Find where the given text appears and provide that cell's center as (X, Y) coordinate. 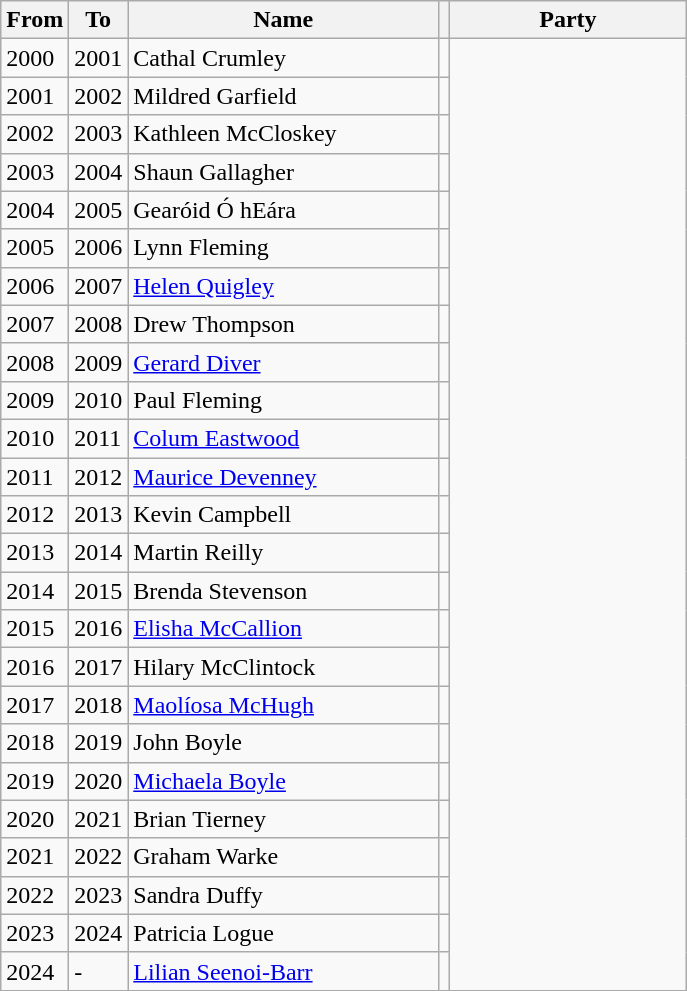
Party (568, 20)
Hilary McClintock (284, 667)
Gerard Diver (284, 362)
Patricia Logue (284, 933)
Maurice Devenney (284, 477)
Gearóid Ó hEára (284, 210)
Shaun Gallagher (284, 172)
Martin Reilly (284, 553)
2000 (35, 58)
Lilian Seenoi-Barr (284, 971)
Cathal Crumley (284, 58)
Brian Tierney (284, 819)
Kevin Campbell (284, 515)
Helen Quigley (284, 286)
Maolíosa McHugh (284, 705)
To (98, 20)
From (35, 20)
Graham Warke (284, 857)
Elisha McCallion (284, 629)
Michaela Boyle (284, 781)
Name (284, 20)
Lynn Fleming (284, 248)
Drew Thompson (284, 324)
- (98, 971)
Sandra Duffy (284, 895)
Brenda Stevenson (284, 591)
John Boyle (284, 743)
Paul Fleming (284, 400)
Colum Eastwood (284, 438)
Mildred Garfield (284, 96)
Kathleen McCloskey (284, 134)
